From the cell containing the given text, extract its center point as (x, y) coordinate. 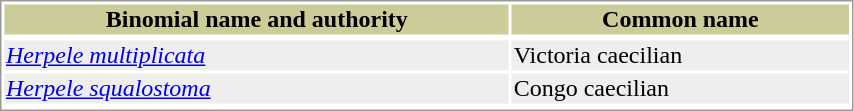
Herpele multiplicata (256, 55)
Herpele squalostoma (256, 89)
Victoria caecilian (680, 55)
Common name (680, 19)
Congo caecilian (680, 89)
Binomial name and authority (256, 19)
